Scan for the cell matching the given text and deliver its [x, y] coordinate at center. 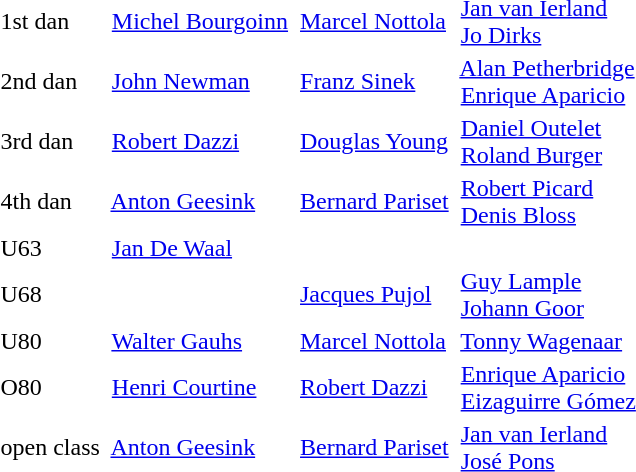
Bernard Pariset [372, 202]
Anton Geesink [196, 202]
Walter Gauhs [196, 341]
Franz Sinek [372, 82]
John Newman [196, 82]
Henri Courtine [196, 388]
Douglas Young [372, 142]
Marcel Nottola [372, 341]
Jan De Waal [196, 248]
Jacques Pujol [372, 294]
